Return the (X, Y) coordinate for the center point of the cell that contains the specified text.  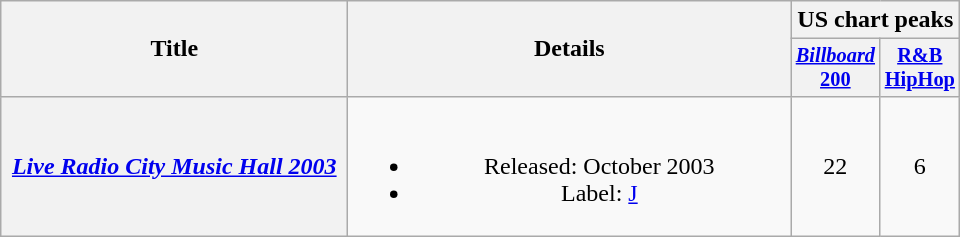
Details (570, 49)
Released: October 2003Label: J (570, 166)
US chart peaks (876, 20)
R&BHipHop (920, 68)
22 (836, 166)
Billboard200 (836, 68)
Live Radio City Music Hall 2003 (174, 166)
6 (920, 166)
Title (174, 49)
